Pinpoint the cell where the given text exists, returning its [X, Y] midpoint coordinate. 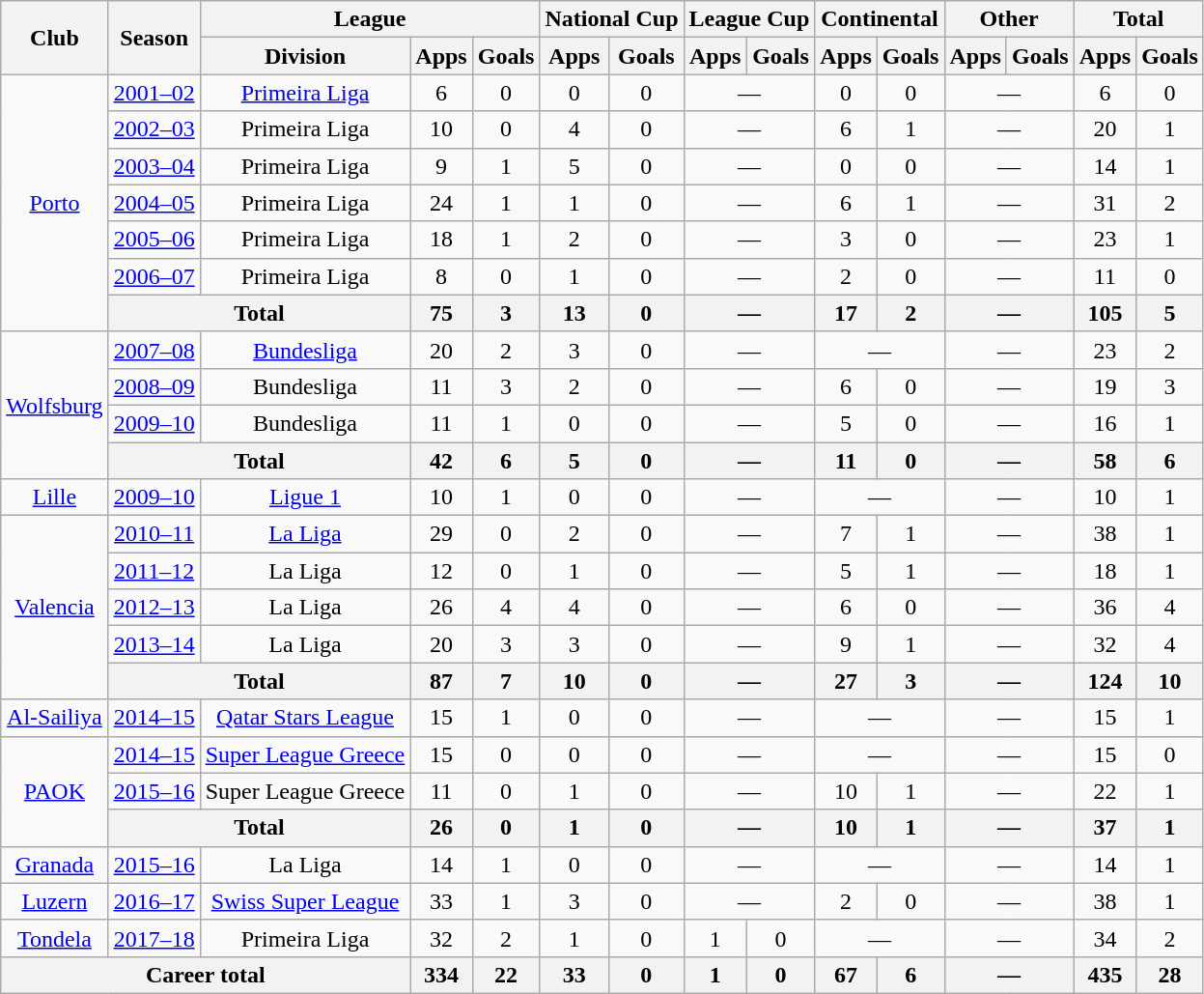
PAOK [54, 791]
Valencia [54, 608]
Porto [54, 203]
16 [1105, 423]
2012–13 [154, 608]
2001–02 [154, 93]
Season [154, 38]
2006–07 [154, 276]
Luzern [54, 901]
2010–11 [154, 534]
28 [1170, 975]
8 [441, 276]
League [370, 19]
13 [574, 313]
29 [441, 534]
Other [1009, 19]
67 [846, 975]
435 [1105, 975]
105 [1105, 313]
34 [1105, 938]
2003–04 [154, 166]
17 [846, 313]
2017–18 [154, 938]
2008–09 [154, 386]
Granada [54, 865]
Lille [54, 497]
2005–06 [154, 240]
2004–05 [154, 203]
Division [305, 56]
2011–12 [154, 571]
2002–03 [154, 129]
2016–17 [154, 901]
Club [54, 38]
Al-Sailiya [54, 718]
Ligue 1 [305, 497]
36 [1105, 608]
Wolfsburg [54, 405]
31 [1105, 203]
42 [441, 461]
2007–08 [154, 350]
Swiss Super League [305, 901]
League Cup [749, 19]
27 [846, 681]
87 [441, 681]
124 [1105, 681]
12 [441, 571]
334 [441, 975]
National Cup [612, 19]
75 [441, 313]
Continental [880, 19]
37 [1105, 828]
Career total [206, 975]
58 [1105, 461]
Qatar Stars League [305, 718]
Tondela [54, 938]
2013–14 [154, 644]
24 [441, 203]
19 [1105, 386]
